Detect which cell encompasses the target text, then output its (X, Y) center coordinate. 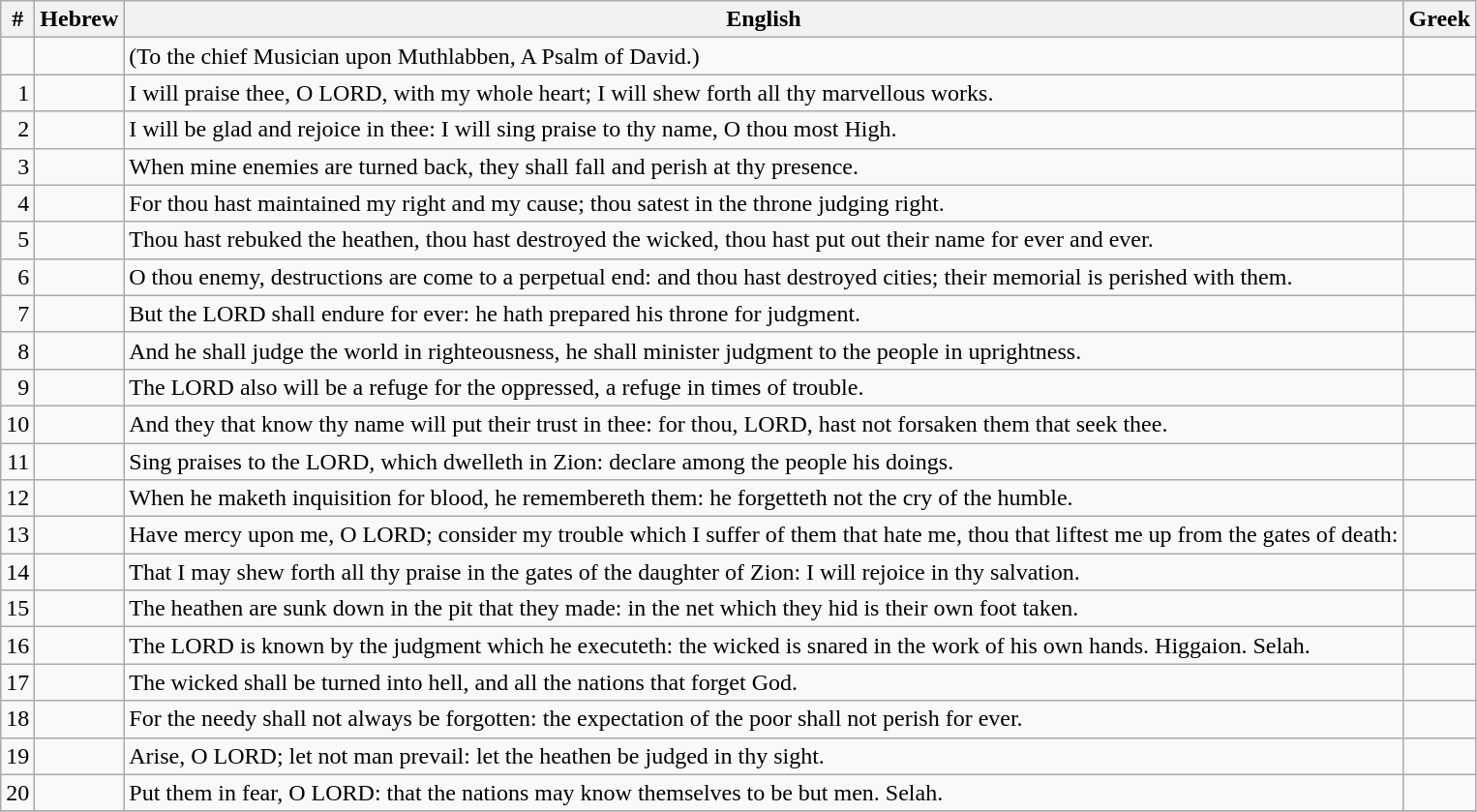
I will be glad and rejoice in thee: I will sing praise to thy name, O thou most High. (764, 130)
14 (17, 572)
Greek (1440, 19)
20 (17, 793)
1 (17, 93)
4 (17, 203)
That I may shew forth all thy praise in the gates of the daughter of Zion: I will rejoice in thy salvation. (764, 572)
5 (17, 240)
But the LORD shall endure for ever: he hath prepared his throne for judgment. (764, 314)
15 (17, 609)
And they that know thy name will put their trust in thee: for thou, LORD, hast not forsaken them that seek thee. (764, 424)
16 (17, 646)
12 (17, 498)
For the needy shall not always be forgotten: the expectation of the poor shall not perish for ever. (764, 719)
Arise, O LORD; let not man prevail: let the heathen be judged in thy sight. (764, 756)
The heathen are sunk down in the pit that they made: in the net which they hid is their own foot taken. (764, 609)
Sing praises to the LORD, which dwelleth in Zion: declare among the people his doings. (764, 462)
Have mercy upon me, O LORD; consider my trouble which I suffer of them that hate me, thou that liftest me up from the gates of death: (764, 535)
13 (17, 535)
3 (17, 166)
Thou hast rebuked the heathen, thou hast destroyed the wicked, thou hast put out their name for ever and ever. (764, 240)
(To the chief Musician upon Muthlabben, A Psalm of David.) (764, 56)
18 (17, 719)
And he shall judge the world in righteousness, he shall minister judgment to the people in uprightness. (764, 350)
2 (17, 130)
10 (17, 424)
O thou enemy, destructions are come to a perpetual end: and thou hast destroyed cities; their memorial is perished with them. (764, 277)
17 (17, 682)
7 (17, 314)
8 (17, 350)
When he maketh inquisition for blood, he remembereth them: he forgetteth not the cry of the humble. (764, 498)
9 (17, 387)
The wicked shall be turned into hell, and all the nations that forget God. (764, 682)
Put them in fear, O LORD: that the nations may know themselves to be but men. Selah. (764, 793)
The LORD is known by the judgment which he executeth: the wicked is snared in the work of his own hands. Higgaion. Selah. (764, 646)
6 (17, 277)
When mine enemies are turned back, they shall fall and perish at thy presence. (764, 166)
11 (17, 462)
# (17, 19)
For thou hast maintained my right and my cause; thou satest in the throne judging right. (764, 203)
I will praise thee, O LORD, with my whole heart; I will shew forth all thy marvellous works. (764, 93)
19 (17, 756)
The LORD also will be a refuge for the oppressed, a refuge in times of trouble. (764, 387)
Hebrew (79, 19)
English (764, 19)
